Provide the (x, y) coordinate of the cell's center where the given text is located.  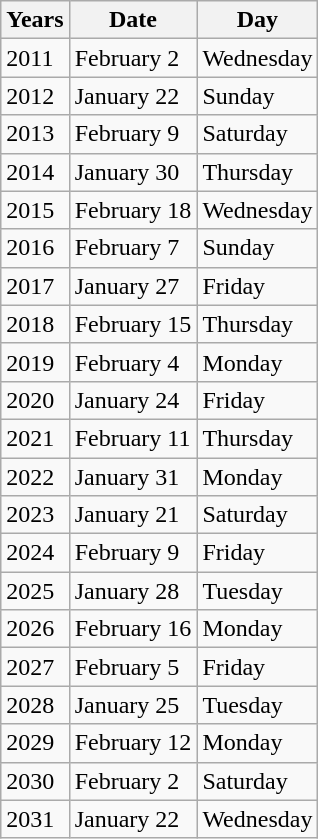
2024 (35, 553)
2016 (35, 248)
2029 (35, 743)
2017 (35, 286)
2014 (35, 172)
February 11 (133, 438)
2020 (35, 400)
2031 (35, 819)
2013 (35, 134)
2019 (35, 362)
Years (35, 20)
2027 (35, 667)
2022 (35, 477)
2030 (35, 781)
January 31 (133, 477)
January 28 (133, 591)
2015 (35, 210)
February 18 (133, 210)
2025 (35, 591)
January 30 (133, 172)
Day (258, 20)
February 4 (133, 362)
2028 (35, 705)
2026 (35, 629)
January 25 (133, 705)
February 16 (133, 629)
January 27 (133, 286)
2018 (35, 324)
January 24 (133, 400)
2012 (35, 96)
2021 (35, 438)
February 15 (133, 324)
2023 (35, 515)
February 12 (133, 743)
January 21 (133, 515)
February 7 (133, 248)
2011 (35, 58)
Date (133, 20)
February 5 (133, 667)
